Pinpoint the cell where the given text exists, returning its (X, Y) midpoint coordinate. 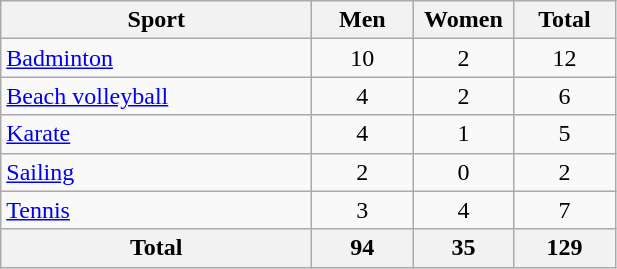
Badminton (156, 58)
5 (564, 134)
Women (464, 20)
94 (362, 248)
Sport (156, 20)
10 (362, 58)
129 (564, 248)
7 (564, 210)
Beach volleyball (156, 96)
Men (362, 20)
1 (464, 134)
12 (564, 58)
35 (464, 248)
6 (564, 96)
0 (464, 172)
Karate (156, 134)
Tennis (156, 210)
3 (362, 210)
Sailing (156, 172)
